Find where the given text appears and provide that cell's center as (x, y) coordinate. 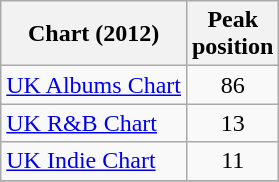
UK Albums Chart (94, 85)
11 (232, 161)
UK Indie Chart (94, 161)
Peakposition (232, 34)
13 (232, 123)
UK R&B Chart (94, 123)
Chart (2012) (94, 34)
86 (232, 85)
